For the text-containing cell, return its midpoint in (X, Y) coordinate format. 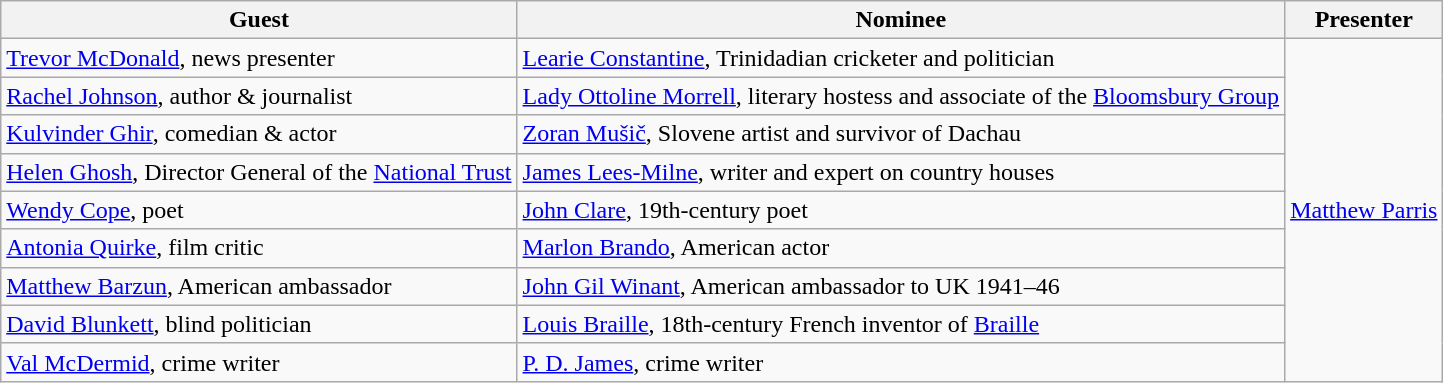
Zoran Mušič, Slovene artist and survivor of Dachau (901, 134)
Marlon Brando, American actor (901, 248)
Guest (259, 20)
Louis Braille, 18th-century French inventor of Braille (901, 324)
John Gil Winant, American ambassador to UK 1941–46 (901, 286)
Wendy Cope, poet (259, 210)
David Blunkett, blind politician (259, 324)
Lady Ottoline Morrell, literary hostess and associate of the Bloomsbury Group (901, 96)
Kulvinder Ghir, comedian & actor (259, 134)
Presenter (1364, 20)
Rachel Johnson, author & journalist (259, 96)
John Clare, 19th-century poet (901, 210)
Antonia Quirke, film critic (259, 248)
Trevor McDonald, news presenter (259, 58)
Val McDermid, crime writer (259, 362)
Matthew Barzun, American ambassador (259, 286)
Matthew Parris (1364, 210)
Learie Constantine, Trinidadian cricketer and politician (901, 58)
James Lees-Milne, writer and expert on country houses (901, 172)
P. D. James, crime writer (901, 362)
Helen Ghosh, Director General of the National Trust (259, 172)
Nominee (901, 20)
